Provide the (X, Y) coordinate of the cell's center where the given text is located.  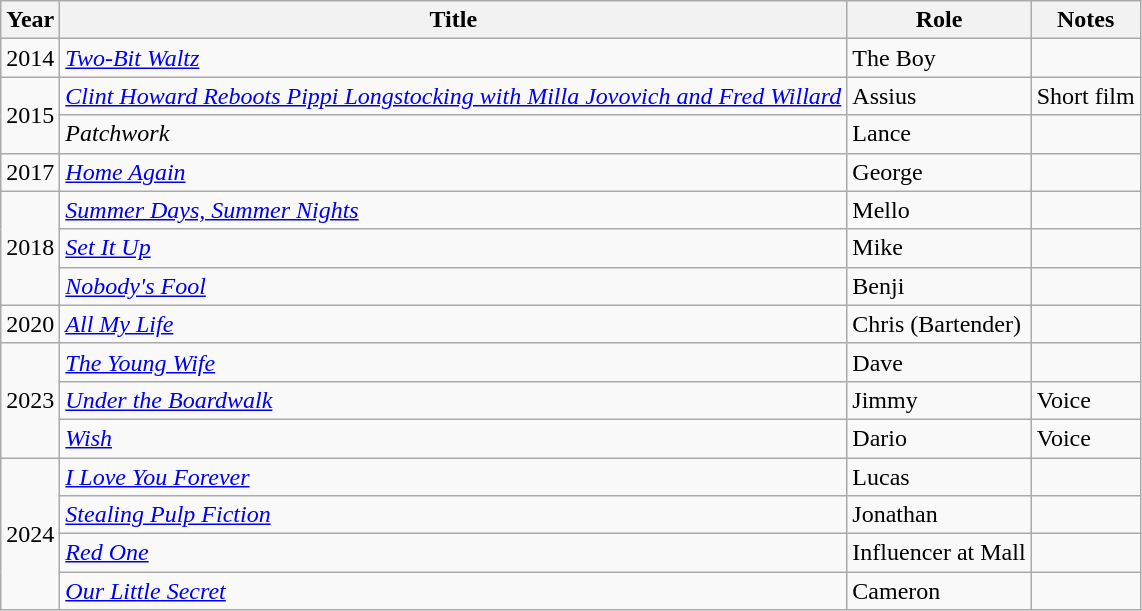
Nobody's Fool (454, 286)
Dario (939, 438)
Cameron (939, 591)
George (939, 172)
Our Little Secret (454, 591)
Red One (454, 553)
Set It Up (454, 248)
Influencer at Mall (939, 553)
Mike (939, 248)
Under the Boardwalk (454, 400)
The Young Wife (454, 362)
Benji (939, 286)
Dave (939, 362)
Clint Howard Reboots Pippi Longstocking with Milla Jovovich and Fred Willard (454, 96)
Two-Bit Waltz (454, 58)
Lance (939, 134)
Assius (939, 96)
Mello (939, 210)
2023 (30, 400)
Stealing Pulp Fiction (454, 515)
2018 (30, 248)
Title (454, 20)
Role (939, 20)
Wish (454, 438)
2017 (30, 172)
2015 (30, 115)
Chris (Bartender) (939, 324)
I Love You Forever (454, 477)
Lucas (939, 477)
Home Again (454, 172)
2024 (30, 534)
Summer Days, Summer Nights (454, 210)
Year (30, 20)
Jonathan (939, 515)
Jimmy (939, 400)
2014 (30, 58)
The Boy (939, 58)
Patchwork (454, 134)
2020 (30, 324)
Short film (1086, 96)
All My Life (454, 324)
Notes (1086, 20)
